Provide the (x, y) coordinate of the cell's center where the given text is located.  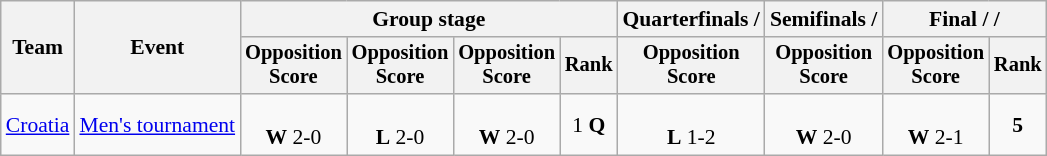
Men's tournament (157, 124)
Event (157, 48)
Quarterfinals / (690, 19)
L 1-2 (690, 124)
Croatia (38, 124)
Semifinals / (824, 19)
L 2-0 (400, 124)
W 2-1 (936, 124)
5 (1018, 124)
Team (38, 48)
1 Q (589, 124)
Final / / (964, 19)
Group stage (428, 19)
